Extract the [x, y] coordinate from the center of the cell holding the provided text.  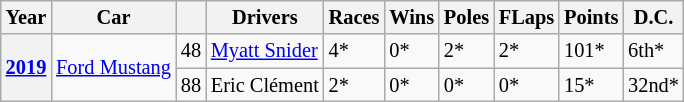
101* [591, 51]
Poles [466, 17]
Myatt Snider [265, 51]
4* [354, 51]
Wins [412, 17]
FLaps [526, 17]
88 [191, 85]
Ford Mustang [114, 68]
Points [591, 17]
Year [26, 17]
15* [591, 85]
48 [191, 51]
Car [114, 17]
Races [354, 17]
2019 [26, 68]
Eric Clément [265, 85]
32nd* [654, 85]
Drivers [265, 17]
6th* [654, 51]
D.C. [654, 17]
